For the text-containing cell, return its midpoint in (x, y) coordinate format. 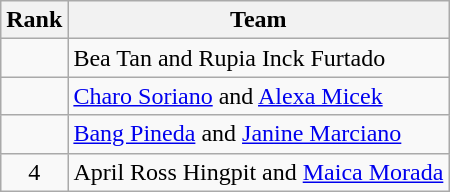
Bea Tan and Rupia Inck Furtado (258, 58)
4 (34, 172)
Bang Pineda and Janine Marciano (258, 134)
April Ross Hingpit and Maica Morada (258, 172)
Charo Soriano and Alexa Micek (258, 96)
Rank (34, 20)
Team (258, 20)
